Capture the cell that displays the provided text and extract its (X, Y) central coordinate. 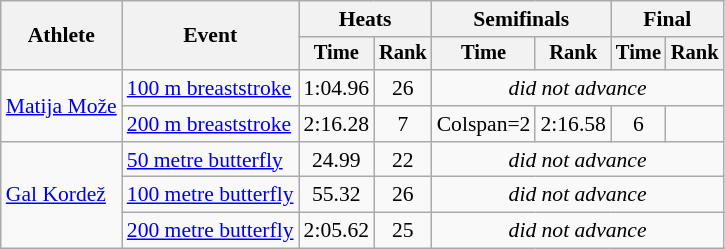
Matija Može (62, 106)
50 metre butterfly (210, 160)
55.32 (336, 195)
200 m breaststroke (210, 124)
2:16.58 (572, 124)
100 metre butterfly (210, 195)
Heats (366, 19)
22 (403, 160)
100 m breaststroke (210, 88)
Colspan=2 (484, 124)
Athlete (62, 36)
2:05.62 (336, 231)
7 (403, 124)
6 (638, 124)
24.99 (336, 160)
Gal Kordež (62, 196)
25 (403, 231)
Event (210, 36)
Semifinals (522, 19)
200 metre butterfly (210, 231)
2:16.28 (336, 124)
Final (667, 19)
1:04.96 (336, 88)
